Output the (X, Y) coordinate of the center of the cell containing the given text.  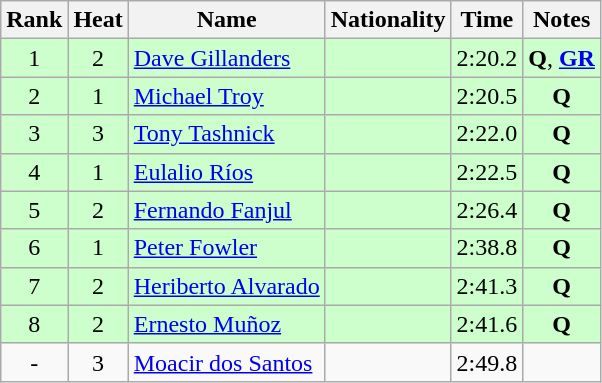
Heriberto Alvarado (226, 286)
Name (226, 20)
Ernesto Muñoz (226, 324)
Rank (34, 20)
2:41.6 (487, 324)
Tony Tashnick (226, 134)
Time (487, 20)
2:49.8 (487, 362)
2:22.0 (487, 134)
2:41.3 (487, 286)
- (34, 362)
8 (34, 324)
Nationality (388, 20)
Moacir dos Santos (226, 362)
Q, GR (562, 58)
Peter Fowler (226, 248)
Notes (562, 20)
Dave Gillanders (226, 58)
2:20.5 (487, 96)
2:20.2 (487, 58)
Michael Troy (226, 96)
Eulalio Ríos (226, 172)
5 (34, 210)
Fernando Fanjul (226, 210)
6 (34, 248)
4 (34, 172)
2:22.5 (487, 172)
7 (34, 286)
Heat (98, 20)
2:26.4 (487, 210)
2:38.8 (487, 248)
